For the text-containing cell, return its midpoint in [x, y] coordinate format. 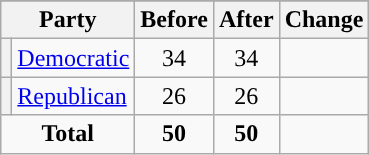
Change [324, 20]
Before [174, 20]
Total [68, 134]
Democratic [74, 58]
Republican [74, 96]
After [246, 20]
Party [68, 20]
